Capture the cell that displays the provided text and extract its (X, Y) central coordinate. 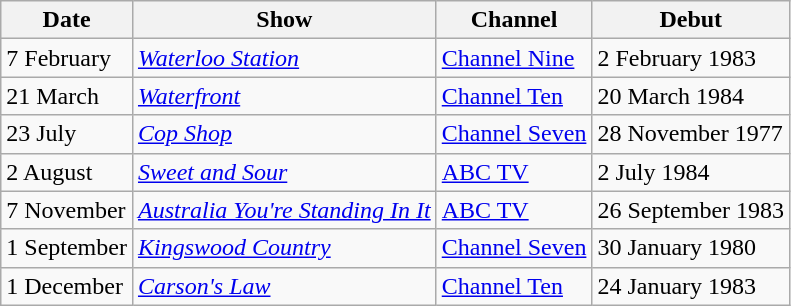
24 January 1983 (691, 286)
Waterloo Station (284, 58)
28 November 1977 (691, 134)
Cop Shop (284, 134)
Show (284, 20)
2 February 1983 (691, 58)
Australia You're Standing In It (284, 210)
2 July 1984 (691, 172)
7 February (67, 58)
20 March 1984 (691, 96)
Sweet and Sour (284, 172)
Carson's Law (284, 286)
2 August (67, 172)
1 September (67, 248)
7 November (67, 210)
30 January 1980 (691, 248)
1 December (67, 286)
Waterfront (284, 96)
Kingswood Country (284, 248)
Channel (514, 20)
Channel Nine (514, 58)
Date (67, 20)
21 March (67, 96)
26 September 1983 (691, 210)
Debut (691, 20)
23 July (67, 134)
